Identify which cell holds the provided text, then report its [x, y] central coordinate. 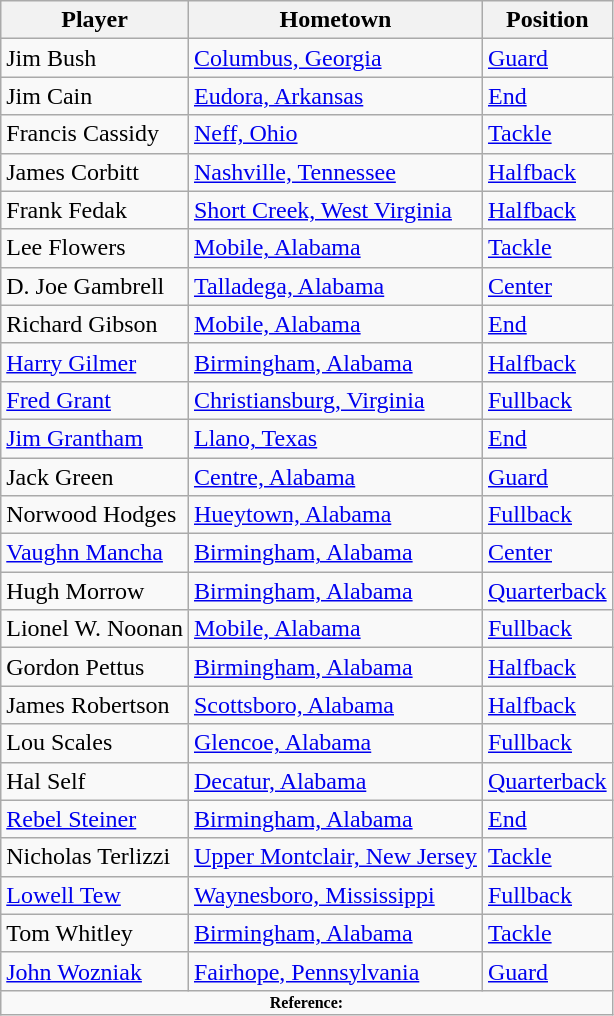
Short Creek, West Virginia [335, 210]
D. Joe Gambrell [95, 286]
Christiansburg, Virginia [335, 400]
Gordon Pettus [95, 667]
Jim Cain [95, 96]
Hugh Morrow [95, 591]
Nicholas Terlizzi [95, 857]
Decatur, Alabama [335, 781]
Hueytown, Alabama [335, 515]
Lionel W. Noonan [95, 629]
Talladega, Alabama [335, 286]
Centre, Alabama [335, 477]
Jim Bush [95, 58]
Tom Whitley [95, 933]
Position [547, 20]
Hal Self [95, 781]
Llano, Texas [335, 438]
Jack Green [95, 477]
Frank Fedak [95, 210]
Fairhope, Pennsylvania [335, 971]
Nashville, Tennessee [335, 172]
Glencoe, Alabama [335, 743]
Reference: [306, 1002]
Francis Cassidy [95, 134]
James Robertson [95, 705]
Rebel Steiner [95, 819]
Jim Grantham [95, 438]
Eudora, Arkansas [335, 96]
Player [95, 20]
Fred Grant [95, 400]
Norwood Hodges [95, 515]
Vaughn Mancha [95, 553]
Hometown [335, 20]
Waynesboro, Mississippi [335, 895]
Harry Gilmer [95, 362]
Lee Flowers [95, 248]
Scottsboro, Alabama [335, 705]
Lowell Tew [95, 895]
John Wozniak [95, 971]
Upper Montclair, New Jersey [335, 857]
Neff, Ohio [335, 134]
Richard Gibson [95, 324]
Lou Scales [95, 743]
Columbus, Georgia [335, 58]
James Corbitt [95, 172]
